For the text-containing cell, return its midpoint in [x, y] coordinate format. 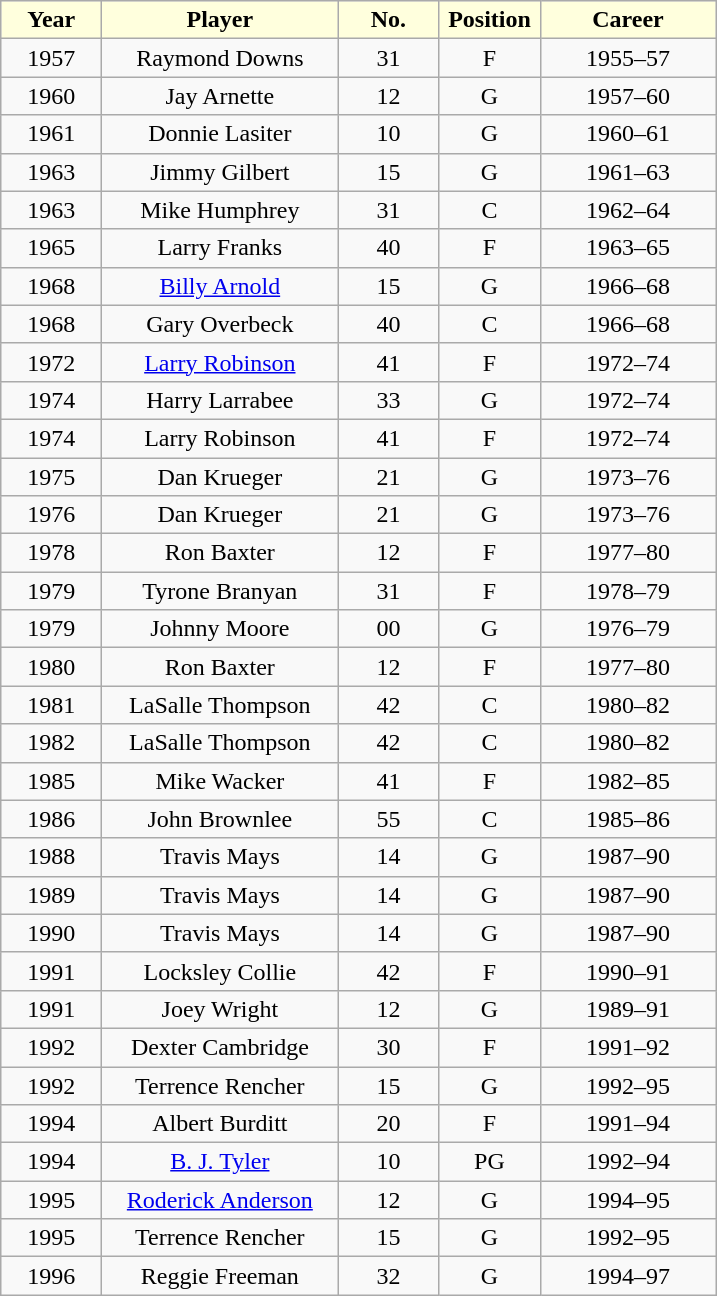
1960–61 [628, 134]
1960 [52, 96]
1990 [52, 933]
1991–94 [628, 1124]
00 [388, 629]
Gary Overbeck [220, 324]
1990–91 [628, 971]
Year [52, 20]
1988 [52, 857]
Tyrone Branyan [220, 591]
32 [388, 1276]
1957 [52, 58]
Jimmy Gilbert [220, 172]
1991–92 [628, 1047]
1994–95 [628, 1200]
Jay Arnette [220, 96]
1978 [52, 553]
Roderick Anderson [220, 1200]
Position [490, 20]
1961 [52, 134]
PG [490, 1162]
Mike Humphrey [220, 210]
20 [388, 1124]
Player [220, 20]
30 [388, 1047]
1981 [52, 705]
1976 [52, 515]
1982 [52, 743]
1975 [52, 477]
Billy Arnold [220, 286]
1996 [52, 1276]
Harry Larrabee [220, 400]
Raymond Downs [220, 58]
1976–79 [628, 629]
1985 [52, 781]
No. [388, 20]
Career [628, 20]
Larry Franks [220, 248]
1980 [52, 667]
1989–91 [628, 1009]
Johnny Moore [220, 629]
1985–86 [628, 819]
1989 [52, 895]
1972 [52, 362]
1957–60 [628, 96]
Donnie Lasiter [220, 134]
1962–64 [628, 210]
1992–94 [628, 1162]
Reggie Freeman [220, 1276]
Joey Wright [220, 1009]
1963–65 [628, 248]
Mike Wacker [220, 781]
John Brownlee [220, 819]
Albert Burditt [220, 1124]
1982–85 [628, 781]
1986 [52, 819]
1955–57 [628, 58]
Dexter Cambridge [220, 1047]
B. J. Tyler [220, 1162]
55 [388, 819]
1961–63 [628, 172]
Locksley Collie [220, 971]
1978–79 [628, 591]
1994–97 [628, 1276]
1965 [52, 248]
33 [388, 400]
